Pinpoint the cell where the given text exists, returning its (X, Y) midpoint coordinate. 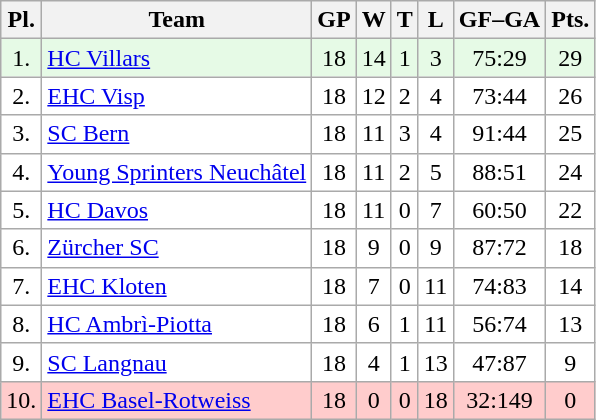
25 (570, 134)
24 (570, 172)
EHC Kloten (177, 286)
SC Langnau (177, 362)
SC Bern (177, 134)
GF–GA (499, 20)
W (374, 20)
HC Ambrì-Piotta (177, 324)
Pts. (570, 20)
6. (22, 248)
L (436, 20)
5 (436, 172)
EHC Basel-Rotweiss (177, 400)
9. (22, 362)
74:83 (499, 286)
HC Davos (177, 210)
60:50 (499, 210)
Zürcher SC (177, 248)
22 (570, 210)
91:44 (499, 134)
EHC Visp (177, 96)
4. (22, 172)
GP (334, 20)
88:51 (499, 172)
29 (570, 58)
32:149 (499, 400)
3. (22, 134)
75:29 (499, 58)
Young Sprinters Neuchâtel (177, 172)
47:87 (499, 362)
73:44 (499, 96)
Team (177, 20)
HC Villars (177, 58)
7. (22, 286)
T (404, 20)
1. (22, 58)
87:72 (499, 248)
2. (22, 96)
56:74 (499, 324)
Pl. (22, 20)
5. (22, 210)
26 (570, 96)
10. (22, 400)
6 (374, 324)
12 (374, 96)
8. (22, 324)
